Return the [X, Y] coordinate for the center point of the cell that contains the specified text.  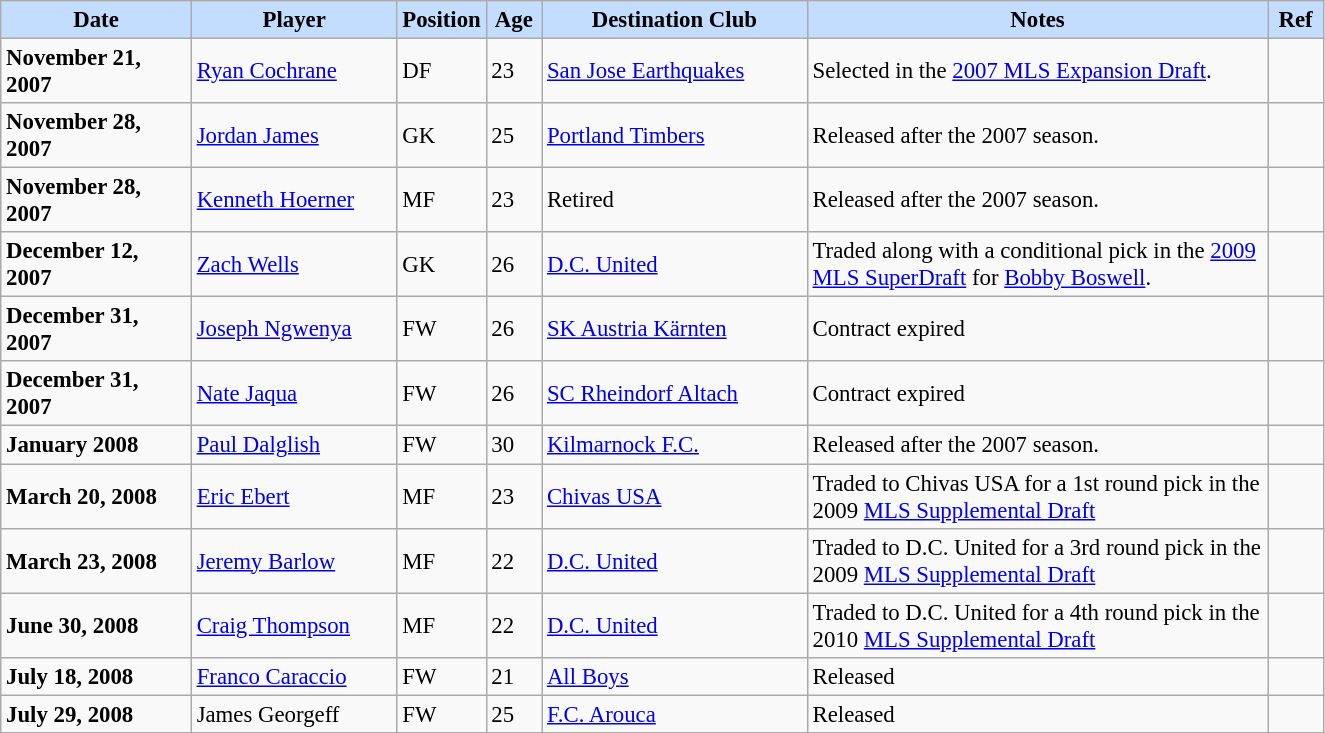
SC Rheindorf Altach [675, 394]
Position [442, 20]
Joseph Ngwenya [294, 330]
Zach Wells [294, 264]
San Jose Earthquakes [675, 72]
Selected in the 2007 MLS Expansion Draft. [1038, 72]
March 23, 2008 [96, 560]
Jordan James [294, 136]
Traded along with a conditional pick in the 2009 MLS SuperDraft for Bobby Boswell. [1038, 264]
F.C. Arouca [675, 714]
SK Austria Kärnten [675, 330]
Player [294, 20]
July 18, 2008 [96, 676]
Ref [1296, 20]
Portland Timbers [675, 136]
Retired [675, 200]
Nate Jaqua [294, 394]
Ryan Cochrane [294, 72]
Kenneth Hoerner [294, 200]
Eric Ebert [294, 496]
Craig Thompson [294, 626]
December 12, 2007 [96, 264]
Date [96, 20]
Franco Caraccio [294, 676]
Kilmarnock F.C. [675, 445]
Jeremy Barlow [294, 560]
21 [514, 676]
November 21, 2007 [96, 72]
Destination Club [675, 20]
Traded to D.C. United for a 4th round pick in the 2010 MLS Supplemental Draft [1038, 626]
All Boys [675, 676]
James Georgeff [294, 714]
March 20, 2008 [96, 496]
30 [514, 445]
DF [442, 72]
Chivas USA [675, 496]
Paul Dalglish [294, 445]
June 30, 2008 [96, 626]
Traded to Chivas USA for a 1st round pick in the 2009 MLS Supplemental Draft [1038, 496]
Age [514, 20]
July 29, 2008 [96, 714]
January 2008 [96, 445]
Traded to D.C. United for a 3rd round pick in the 2009 MLS Supplemental Draft [1038, 560]
Notes [1038, 20]
